Capture the cell that displays the provided text and extract its (X, Y) central coordinate. 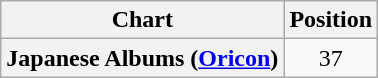
Chart (142, 20)
Position (331, 20)
37 (331, 58)
Japanese Albums (Oricon) (142, 58)
